Find where the given text appears and provide that cell's center as (X, Y) coordinate. 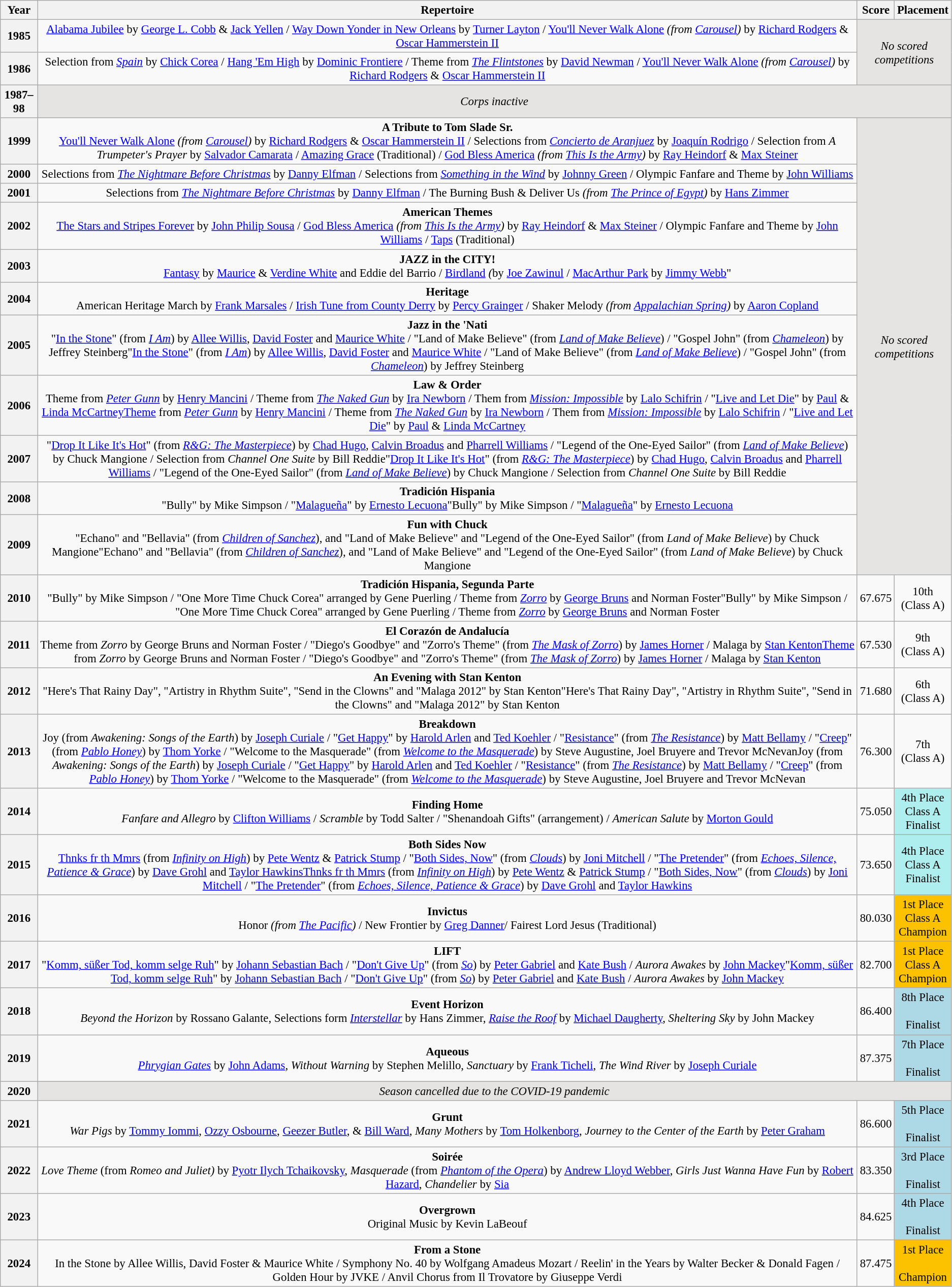
1985 (19, 37)
1999 (19, 141)
2006 (19, 405)
2020 (19, 1091)
2008 (19, 499)
2017 (19, 965)
2001 (19, 194)
Placement (923, 10)
3rd PlaceFinalist (923, 1170)
87.375 (876, 1058)
2018 (19, 1012)
80.030 (876, 918)
Tradición Hispania"Bully" by Mike Simpson / "Malagueña" by Ernesto Lecuona"Bully" by Mike Simpson / "Malagueña" by Ernesto Lecuona (448, 499)
75.050 (876, 812)
2013 (19, 752)
2024 (19, 1263)
7th PlaceFinalist (923, 1058)
2015 (19, 865)
86.600 (876, 1123)
2021 (19, 1123)
Repertoire (448, 10)
73.650 (876, 865)
10th(Class A) (923, 598)
9th(Class A) (923, 645)
2009 (19, 544)
2002 (19, 226)
87.475 (876, 1263)
7th(Class A) (923, 752)
Season cancelled due to the COVID-19 pandemic (495, 1091)
2022 (19, 1170)
2005 (19, 345)
1986 (19, 69)
4th PlaceFinalist (923, 1217)
Score (876, 10)
83.350 (876, 1170)
2004 (19, 299)
1st PlaceChampion (923, 1263)
JAZZ in the CITY!Fantasy by Maurice & Verdine White and Eddie del Barrio / Birdland (by Joe Zawinul / MacArthur Park by Jimmy Webb" (448, 266)
5th PlaceFinalist (923, 1123)
6th(Class A) (923, 691)
86.400 (876, 1012)
2011 (19, 645)
2000 (19, 174)
76.300 (876, 752)
71.680 (876, 691)
OvergrownOriginal Music by Kevin LaBeouf (448, 1217)
2019 (19, 1058)
Selections from The Nightmare Before Christmas by Danny Elfman / The Burning Bush & Deliver Us (from The Prince of Egypt) by Hans Zimmer (448, 194)
67.530 (876, 645)
AqueousPhrygian Gates by John Adams, Without Warning by Stephen Melillo, Sanctuary by Frank Ticheli, The Wind River by Joseph Curiale (448, 1058)
Finding HomeFanfare and Allegro by Clifton Williams / Scramble by Todd Salter / "Shenandoah Gifts" (arrangement) / American Salute by Morton Gould (448, 812)
2016 (19, 918)
82.700 (876, 965)
2023 (19, 1217)
Corps inactive (495, 102)
Year (19, 10)
2012 (19, 691)
2003 (19, 266)
2007 (19, 459)
8th PlaceFinalist (923, 1012)
2014 (19, 812)
2010 (19, 598)
67.675 (876, 598)
InvictusHonor (from The Pacific) / New Frontier by Greg Danner/ Fairest Lord Jesus (Traditional) (448, 918)
84.625 (876, 1217)
1987–98 (19, 102)
